Scan for the cell matching the given text and deliver its (x, y) coordinate at center. 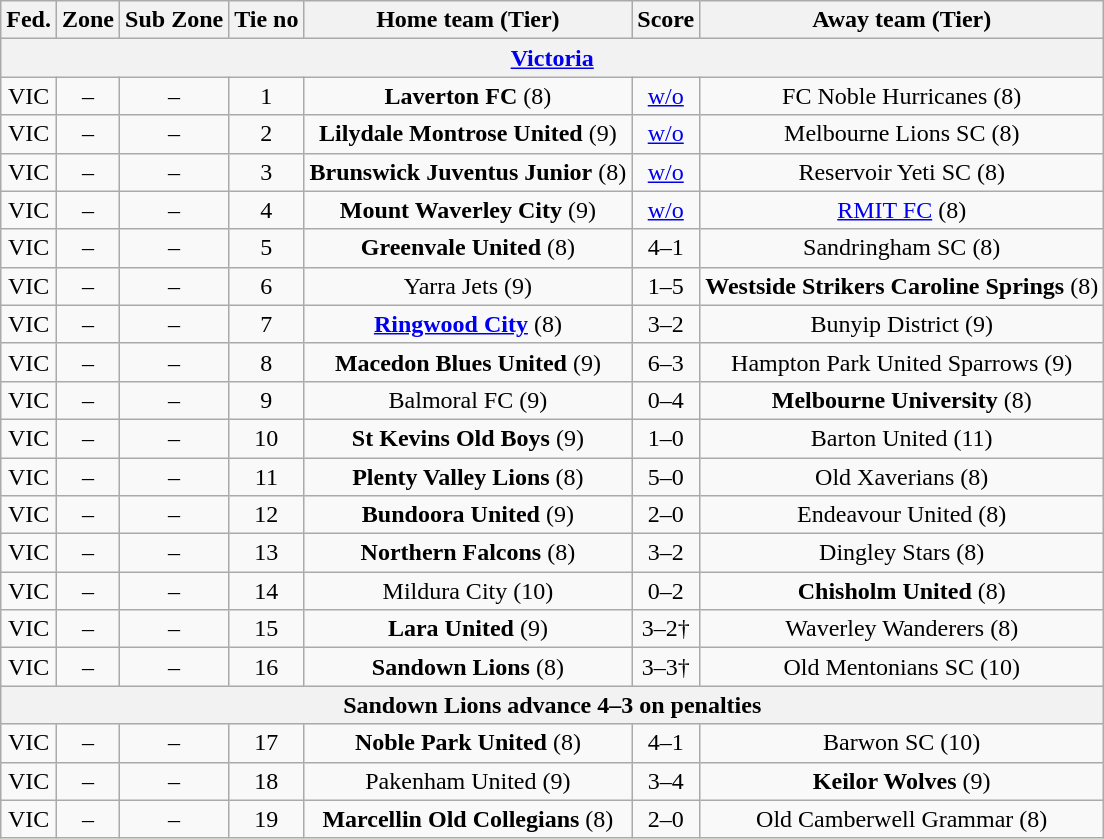
Yarra Jets (9) (468, 286)
16 (266, 667)
6 (266, 286)
14 (266, 591)
Balmoral FC (9) (468, 400)
Old Mentonians SC (10) (902, 667)
Reservoir Yeti SC (8) (902, 172)
Victoria (552, 58)
Tie no (266, 20)
Old Xaverians (8) (902, 477)
12 (266, 515)
Dingley Stars (8) (902, 553)
6–3 (666, 362)
Sandown Lions (8) (468, 667)
Bunyip District (9) (902, 324)
Hampton Park United Sparrows (9) (902, 362)
18 (266, 781)
Marcellin Old Collegians (8) (468, 819)
Bundoora United (9) (468, 515)
5–0 (666, 477)
RMIT FC (8) (902, 210)
8 (266, 362)
Old Camberwell Grammar (8) (902, 819)
Waverley Wanderers (8) (902, 629)
10 (266, 438)
Greenvale United (8) (468, 248)
Barton United (11) (902, 438)
3–2† (666, 629)
15 (266, 629)
Lilydale Montrose United (9) (468, 134)
Away team (Tier) (902, 20)
0–4 (666, 400)
Endeavour United (8) (902, 515)
0–2 (666, 591)
Pakenham United (9) (468, 781)
Fed. (29, 20)
St Kevins Old Boys (9) (468, 438)
Lara United (9) (468, 629)
3 (266, 172)
1–0 (666, 438)
Laverton FC (8) (468, 96)
Mildura City (10) (468, 591)
11 (266, 477)
Brunswick Juventus Junior (8) (468, 172)
Noble Park United (8) (468, 743)
Home team (Tier) (468, 20)
Sub Zone (174, 20)
Mount Waverley City (9) (468, 210)
7 (266, 324)
Barwon SC (10) (902, 743)
5 (266, 248)
FC Noble Hurricanes (8) (902, 96)
9 (266, 400)
Ringwood City (8) (468, 324)
4 (266, 210)
Northern Falcons (8) (468, 553)
Macedon Blues United (9) (468, 362)
19 (266, 819)
2 (266, 134)
Melbourne University (8) (902, 400)
Plenty Valley Lions (8) (468, 477)
Keilor Wolves (9) (902, 781)
3–4 (666, 781)
17 (266, 743)
Sandringham SC (8) (902, 248)
Sandown Lions advance 4–3 on penalties (552, 705)
3–3† (666, 667)
13 (266, 553)
Melbourne Lions SC (8) (902, 134)
1 (266, 96)
Zone (88, 20)
Chisholm United (8) (902, 591)
1–5 (666, 286)
Westside Strikers Caroline Springs (8) (902, 286)
Score (666, 20)
